Search for the cell housing the specified text and yield its (X, Y) center coordinate. 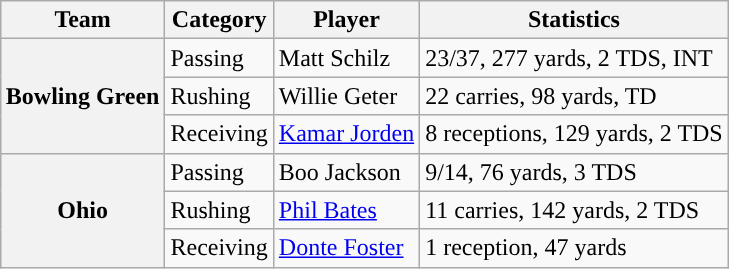
Willie Geter (346, 96)
11 carries, 142 yards, 2 TDS (574, 210)
Ohio (82, 210)
23/37, 277 yards, 2 TDS, INT (574, 58)
Statistics (574, 20)
Player (346, 20)
Phil Bates (346, 210)
Donte Foster (346, 248)
Category (219, 20)
1 reception, 47 yards (574, 248)
22 carries, 98 yards, TD (574, 96)
Matt Schilz (346, 58)
8 receptions, 129 yards, 2 TDS (574, 134)
Team (82, 20)
Boo Jackson (346, 172)
Bowling Green (82, 96)
Kamar Jorden (346, 134)
9/14, 76 yards, 3 TDS (574, 172)
